Extract the (X, Y) coordinate from the center of the cell holding the provided text.  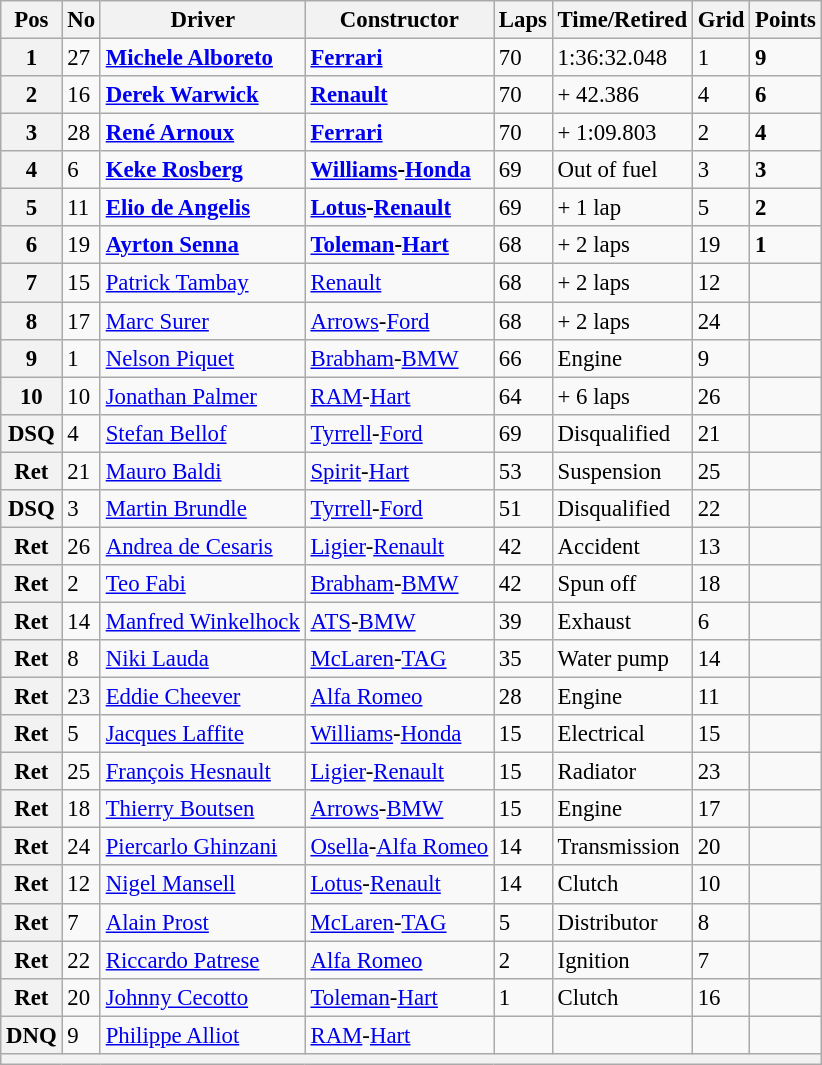
Spun off (622, 584)
Philippe Alliot (202, 1035)
Accident (622, 546)
+ 6 laps (622, 396)
Time/Retired (622, 20)
27 (81, 58)
Ignition (622, 960)
Thierry Boutsen (202, 809)
Jonathan Palmer (202, 396)
Alain Prost (202, 922)
Arrows-BMW (399, 809)
+ 42.386 (622, 95)
Laps (524, 20)
39 (524, 621)
51 (524, 509)
Mauro Baldi (202, 471)
Radiator (622, 772)
Teo Fabi (202, 584)
Manfred Winkelhock (202, 621)
Transmission (622, 847)
64 (524, 396)
Michele Alboreto (202, 58)
Grid (720, 20)
Stefan Bellof (202, 433)
Nelson Piquet (202, 358)
+ 1:09.803 (622, 133)
66 (524, 358)
Exhaust (622, 621)
35 (524, 659)
Ayrton Senna (202, 245)
Niki Lauda (202, 659)
Nigel Mansell (202, 885)
No (81, 20)
Johnny Cecotto (202, 997)
DNQ (32, 1035)
Elio de Angelis (202, 208)
Suspension (622, 471)
Osella-Alfa Romeo (399, 847)
Derek Warwick (202, 95)
1:36:32.048 (622, 58)
Driver (202, 20)
13 (720, 546)
Electrical (622, 734)
Points (786, 20)
François Hesnault (202, 772)
Martin Brundle (202, 509)
Water pump (622, 659)
René Arnoux (202, 133)
Spirit-Hart (399, 471)
Piercarlo Ghinzani (202, 847)
+ 1 lap (622, 208)
Out of fuel (622, 170)
Distributor (622, 922)
Riccardo Patrese (202, 960)
Jacques Laffite (202, 734)
Keke Rosberg (202, 170)
53 (524, 471)
ATS-BMW (399, 621)
Arrows-Ford (399, 321)
Patrick Tambay (202, 283)
Pos (32, 20)
Andrea de Cesaris (202, 546)
Marc Surer (202, 321)
Eddie Cheever (202, 697)
Constructor (399, 20)
